Return [x, y] of the center of cell containing provided text 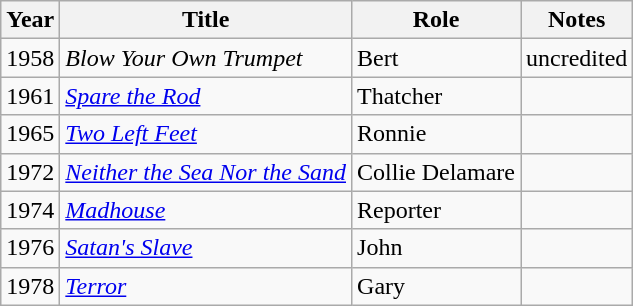
1978 [30, 286]
1965 [30, 134]
Notes [577, 20]
John [436, 248]
1974 [30, 210]
1976 [30, 248]
Bert [436, 58]
Role [436, 20]
Collie Delamare [436, 172]
Neither the Sea Nor the Sand [206, 172]
Two Left Feet [206, 134]
Terror [206, 286]
Year [30, 20]
1972 [30, 172]
Reporter [436, 210]
uncredited [577, 58]
Title [206, 20]
Spare the Rod [206, 96]
Blow Your Own Trumpet [206, 58]
Gary [436, 286]
Madhouse [206, 210]
Thatcher [436, 96]
Satan's Slave [206, 248]
1958 [30, 58]
Ronnie [436, 134]
1961 [30, 96]
